Find where the given text appears and provide that cell's center as (X, Y) coordinate. 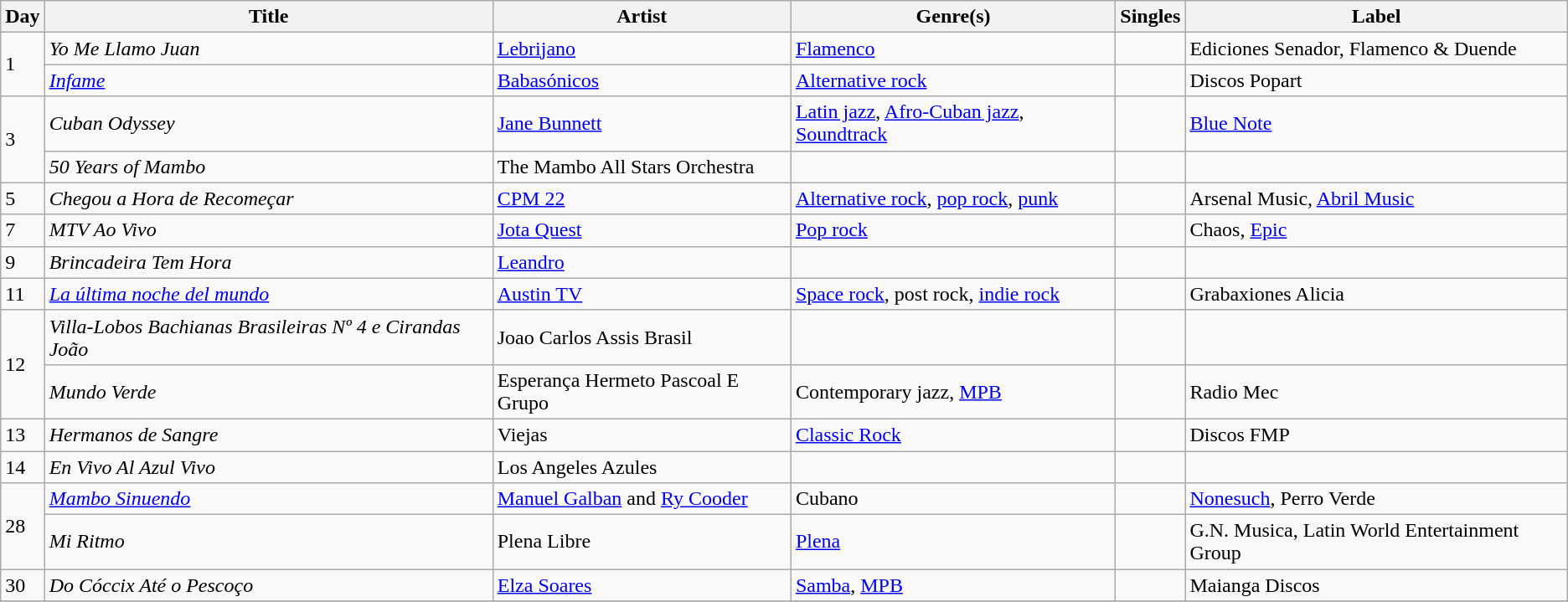
Nonesuch, Perro Verde (1376, 499)
14 (23, 466)
Manuel Galban and Ry Cooder (642, 499)
Villa-Lobos Bachianas Brasileiras Nº 4 e Cirandas João (268, 337)
MTV Ao Vivo (268, 230)
Jota Quest (642, 230)
La última noche del mundo (268, 294)
Space rock, post rock, indie rock (953, 294)
Mundo Verde (268, 392)
Cubano (953, 499)
Chaos, Epic (1376, 230)
28 (23, 526)
CPM 22 (642, 198)
3 (23, 139)
Genre(s) (953, 17)
Discos FMP (1376, 435)
Pop rock (953, 230)
Mambo Sinuendo (268, 499)
Viejas (642, 435)
Flamenco (953, 49)
Singles (1151, 17)
Blue Note (1376, 124)
The Mambo All Stars Orchestra (642, 167)
Yo Me Llamo Juan (268, 49)
7 (23, 230)
Infame (268, 80)
Ediciones Senador, Flamenco & Duende (1376, 49)
Day (23, 17)
Alternative rock (953, 80)
Los Angeles Azules (642, 466)
Jane Bunnett (642, 124)
Hermanos de Sangre (268, 435)
Artist (642, 17)
Elza Soares (642, 585)
Radio Mec (1376, 392)
Latin jazz, Afro-Cuban jazz, Soundtrack (953, 124)
En Vivo Al Azul Vivo (268, 466)
Alternative rock, pop rock, punk (953, 198)
Samba, MPB (953, 585)
30 (23, 585)
Title (268, 17)
13 (23, 435)
50 Years of Mambo (268, 167)
Lebrijano (642, 49)
12 (23, 364)
11 (23, 294)
Do Cóccix Até o Pescoço (268, 585)
G.N. Musica, Latin World Entertainment Group (1376, 543)
Joao Carlos Assis Brasil (642, 337)
Classic Rock (953, 435)
5 (23, 198)
Brincadeira Tem Hora (268, 262)
Arsenal Music, Abril Music (1376, 198)
Babasónicos (642, 80)
Label (1376, 17)
Maianga Discos (1376, 585)
1 (23, 64)
Mi Ritmo (268, 543)
Plena Libre (642, 543)
9 (23, 262)
Plena (953, 543)
Cuban Odyssey (268, 124)
Grabaxiones Alicia (1376, 294)
Chegou a Hora de Recomeçar (268, 198)
Esperança Hermeto Pascoal E Grupo (642, 392)
Austin TV (642, 294)
Leandro (642, 262)
Discos Popart (1376, 80)
Contemporary jazz, MPB (953, 392)
